Return the (X, Y) coordinate for the center point of the cell that contains the specified text.  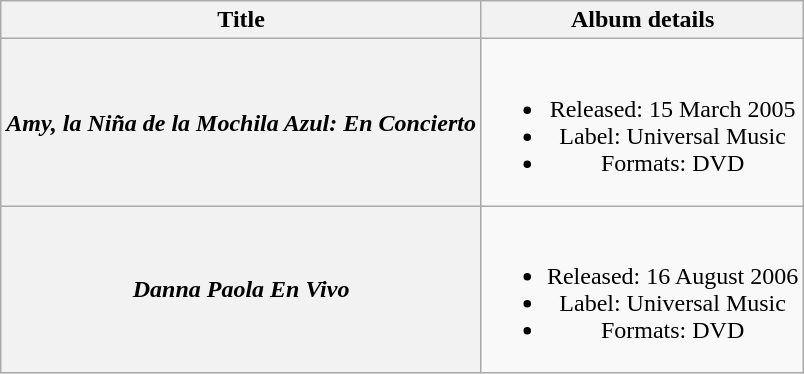
Amy, la Niña de la Mochila Azul: En Concierto (242, 122)
Released: 16 August 2006Label: Universal MusicFormats: DVD (642, 290)
Album details (642, 20)
Title (242, 20)
Danna Paola En Vivo (242, 290)
Released: 15 March 2005Label: Universal MusicFormats: DVD (642, 122)
